Return (x, y) of the center of cell containing provided text 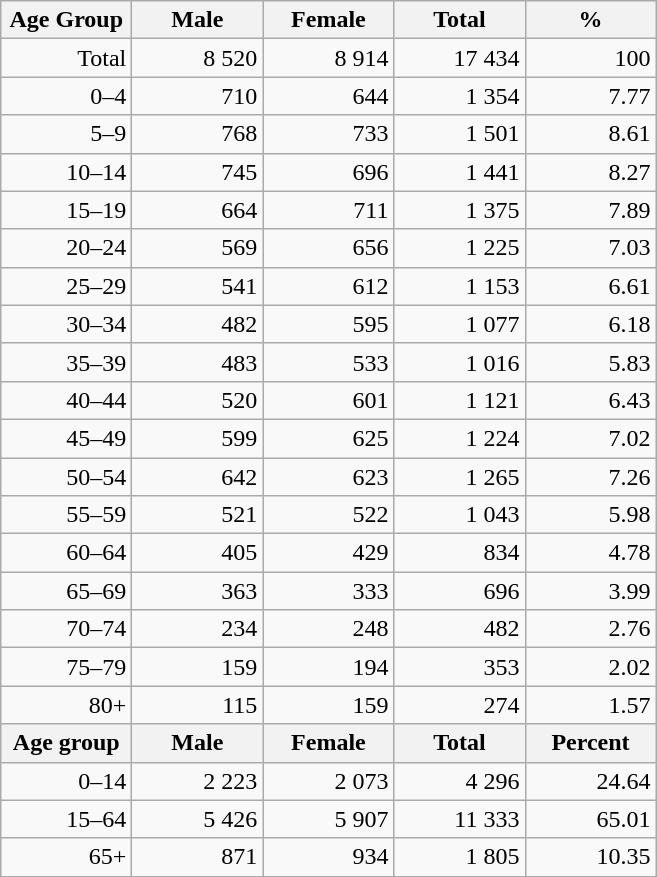
55–59 (66, 515)
768 (198, 134)
1 265 (460, 477)
623 (328, 477)
0–4 (66, 96)
7.02 (590, 438)
664 (198, 210)
541 (198, 286)
4.78 (590, 553)
601 (328, 400)
5–9 (66, 134)
533 (328, 362)
353 (460, 667)
Age group (66, 743)
7.03 (590, 248)
2 223 (198, 781)
625 (328, 438)
405 (198, 553)
6.18 (590, 324)
2.02 (590, 667)
65–69 (66, 591)
521 (198, 515)
1 375 (460, 210)
60–64 (66, 553)
15–19 (66, 210)
7.77 (590, 96)
1 805 (460, 857)
0–14 (66, 781)
1 077 (460, 324)
1 153 (460, 286)
10.35 (590, 857)
5.83 (590, 362)
15–64 (66, 819)
45–49 (66, 438)
% (590, 20)
1 441 (460, 172)
710 (198, 96)
2.76 (590, 629)
8 914 (328, 58)
595 (328, 324)
520 (198, 400)
333 (328, 591)
599 (198, 438)
522 (328, 515)
711 (328, 210)
1 224 (460, 438)
1 354 (460, 96)
194 (328, 667)
115 (198, 705)
248 (328, 629)
745 (198, 172)
24.64 (590, 781)
70–74 (66, 629)
642 (198, 477)
Age Group (66, 20)
234 (198, 629)
20–24 (66, 248)
569 (198, 248)
1 016 (460, 362)
Percent (590, 743)
429 (328, 553)
17 434 (460, 58)
483 (198, 362)
1 501 (460, 134)
7.89 (590, 210)
11 333 (460, 819)
6.43 (590, 400)
4 296 (460, 781)
35–39 (66, 362)
2 073 (328, 781)
100 (590, 58)
1 225 (460, 248)
75–79 (66, 667)
1 043 (460, 515)
834 (460, 553)
612 (328, 286)
6.61 (590, 286)
10–14 (66, 172)
8.27 (590, 172)
1.57 (590, 705)
656 (328, 248)
65.01 (590, 819)
7.26 (590, 477)
934 (328, 857)
25–29 (66, 286)
50–54 (66, 477)
871 (198, 857)
30–34 (66, 324)
5.98 (590, 515)
8 520 (198, 58)
1 121 (460, 400)
8.61 (590, 134)
274 (460, 705)
733 (328, 134)
80+ (66, 705)
5 426 (198, 819)
363 (198, 591)
40–44 (66, 400)
3.99 (590, 591)
5 907 (328, 819)
644 (328, 96)
65+ (66, 857)
